Determine the (X, Y) coordinate at the center of the cell enclosing the given text.  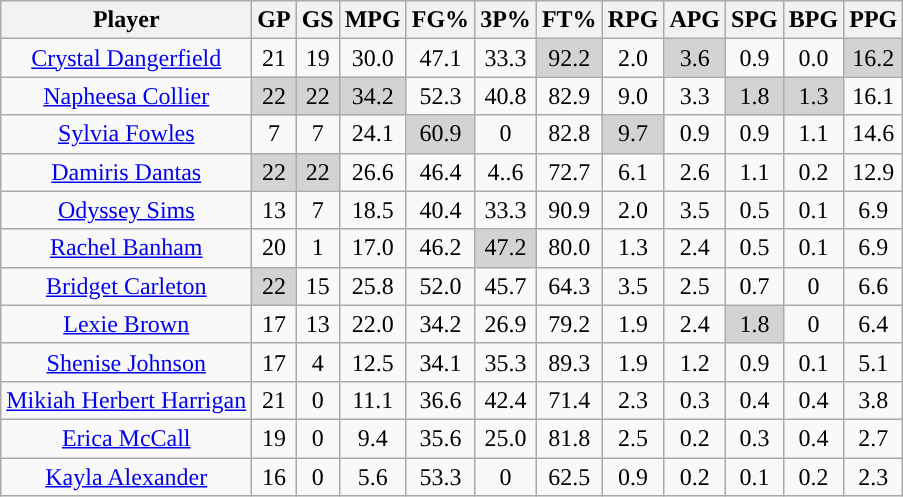
71.4 (569, 400)
3.3 (695, 96)
22.0 (372, 324)
FT% (569, 20)
25.0 (506, 438)
SPG (755, 20)
26.6 (372, 172)
3.8 (874, 400)
Odyssey Sims (126, 210)
9.0 (633, 96)
1 (318, 248)
Player (126, 20)
82.8 (569, 134)
30.0 (372, 58)
12.5 (372, 362)
42.4 (506, 400)
46.2 (440, 248)
20 (274, 248)
17.0 (372, 248)
Napheesa Collier (126, 96)
6.4 (874, 324)
Erica McCall (126, 438)
Rachel Banham (126, 248)
Bridget Carleton (126, 286)
52.0 (440, 286)
Sylvia Fowles (126, 134)
9.4 (372, 438)
6.1 (633, 172)
GS (318, 20)
81.8 (569, 438)
15 (318, 286)
Crystal Dangerfield (126, 58)
12.9 (874, 172)
60.9 (440, 134)
Mikiah Herbert Harrigan (126, 400)
0.0 (813, 58)
Kayla Alexander (126, 477)
62.5 (569, 477)
4..6 (506, 172)
47.1 (440, 58)
MPG (372, 20)
35.6 (440, 438)
9.7 (633, 134)
16.2 (874, 58)
Shenise Johnson (126, 362)
APG (695, 20)
72.7 (569, 172)
79.2 (569, 324)
3.6 (695, 58)
40.4 (440, 210)
35.3 (506, 362)
6.6 (874, 286)
4 (318, 362)
40.8 (506, 96)
24.1 (372, 134)
RPG (633, 20)
14.6 (874, 134)
5.6 (372, 477)
47.2 (506, 248)
45.7 (506, 286)
90.9 (569, 210)
Lexie Brown (126, 324)
64.3 (569, 286)
52.3 (440, 96)
PPG (874, 20)
BPG (813, 20)
26.9 (506, 324)
80.0 (569, 248)
2.7 (874, 438)
11.1 (372, 400)
92.2 (569, 58)
16 (274, 477)
16.1 (874, 96)
0.7 (755, 286)
46.4 (440, 172)
34.1 (440, 362)
18.5 (372, 210)
36.6 (440, 400)
2.6 (695, 172)
FG% (440, 20)
5.1 (874, 362)
GP (274, 20)
82.9 (569, 96)
1.2 (695, 362)
53.3 (440, 477)
Damiris Dantas (126, 172)
3P% (506, 20)
25.8 (372, 286)
89.3 (569, 362)
